Output the (X, Y) coordinate of the center of the cell containing the given text.  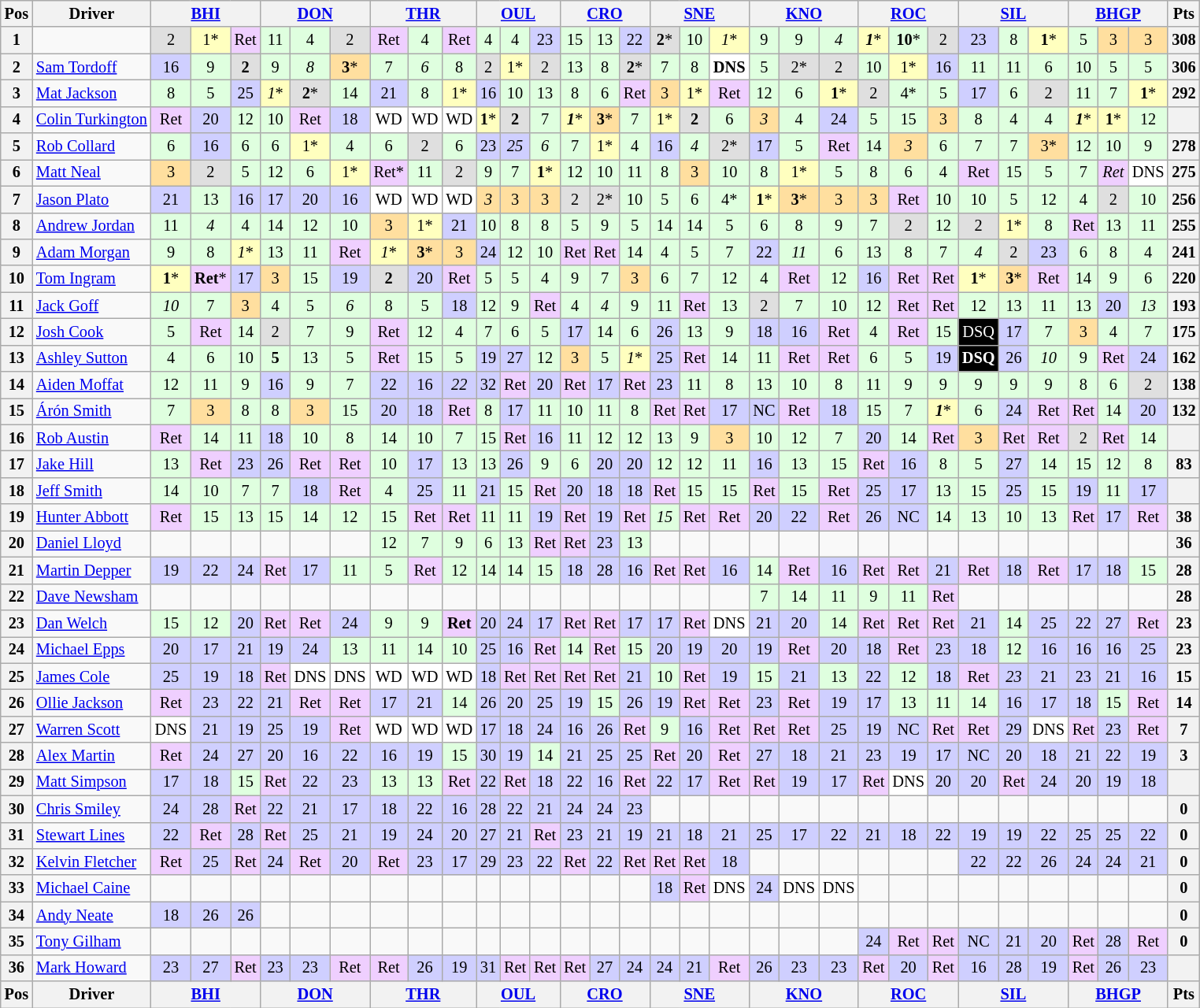
Adam Morgan (91, 252)
33 (17, 888)
308 (1183, 40)
Dan Welch (91, 623)
138 (1183, 385)
132 (1183, 411)
Rob Collard (91, 146)
Jason Plato (91, 199)
255 (1183, 226)
Alex Martin (91, 756)
Tom Ingram (91, 279)
Árón Smith (91, 411)
Josh Cook (91, 332)
Tony Gilham (91, 941)
James Cole (91, 676)
34 (17, 915)
Chris Smiley (91, 809)
Mat Jackson (91, 93)
292 (1183, 93)
220 (1183, 279)
Warren Scott (91, 729)
Andrew Jordan (91, 226)
Ashley Sutton (91, 358)
Ollie Jackson (91, 702)
10* (908, 40)
83 (1183, 464)
Jack Goff (91, 306)
Colin Turkington (91, 120)
241 (1183, 252)
Martin Depper (91, 570)
Aiden Moffat (91, 385)
Michael Caine (91, 888)
Mark Howard (91, 968)
Dave Newsham (91, 597)
193 (1183, 306)
306 (1183, 67)
278 (1183, 146)
Matt Neal (91, 172)
Matt Simpson (91, 782)
Andy Neate (91, 915)
1 (17, 40)
275 (1183, 172)
175 (1183, 332)
162 (1183, 358)
35 (17, 941)
38 (1183, 517)
Kelvin Fletcher (91, 862)
Stewart Lines (91, 836)
Rob Austin (91, 438)
Jeff Smith (91, 491)
Daniel Lloyd (91, 543)
Hunter Abbott (91, 517)
Sam Tordoff (91, 67)
256 (1183, 199)
Michael Epps (91, 650)
Jake Hill (91, 464)
